Scan for the cell matching the given text and deliver its [X, Y] coordinate at center. 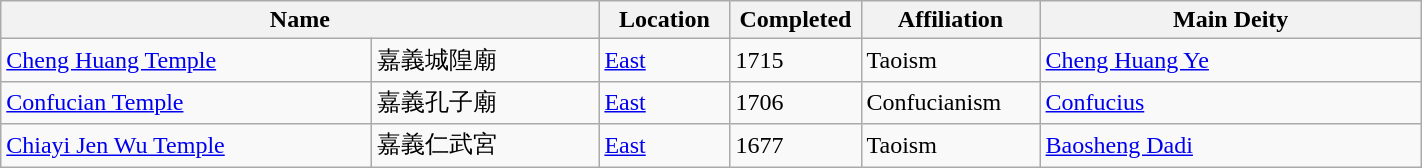
Completed [796, 20]
1715 [796, 60]
1706 [796, 102]
Confucianism [950, 102]
嘉義孔子廟 [486, 102]
Affiliation [950, 20]
Confucius [1230, 102]
Cheng Huang Temple [186, 60]
嘉義仁武宮 [486, 146]
Main Deity [1230, 20]
Baosheng Dadi [1230, 146]
Confucian Temple [186, 102]
Name [300, 20]
嘉義城隍廟 [486, 60]
Location [664, 20]
Cheng Huang Ye [1230, 60]
Chiayi Jen Wu Temple [186, 146]
1677 [796, 146]
